Return the (x, y) coordinate for the center point of the cell that contains the specified text.  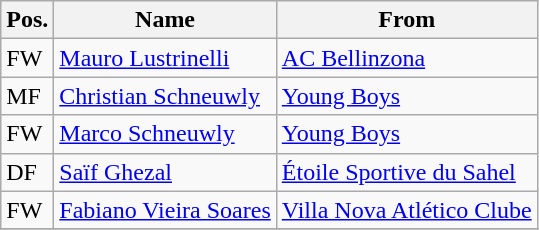
Christian Schneuwly (165, 96)
Name (165, 20)
DF (28, 172)
From (406, 20)
Pos. (28, 20)
Étoile Sportive du Sahel (406, 172)
Villa Nova Atlético Clube (406, 210)
MF (28, 96)
Saïf Ghezal (165, 172)
Fabiano Vieira Soares (165, 210)
Marco Schneuwly (165, 134)
AC Bellinzona (406, 58)
Mauro Lustrinelli (165, 58)
